Find where the given text appears and provide that cell's center as (x, y) coordinate. 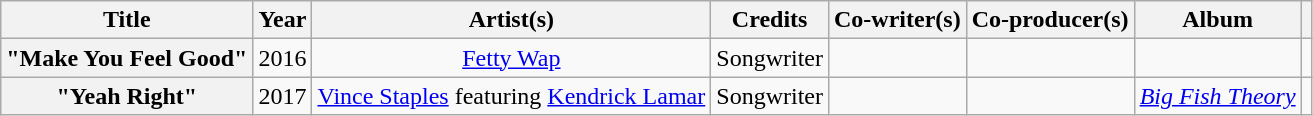
"Make You Feel Good" (127, 58)
"Yeah Right" (127, 96)
Credits (770, 20)
2017 (282, 96)
Co-writer(s) (897, 20)
Year (282, 20)
Vince Staples featuring Kendrick Lamar (512, 96)
Title (127, 20)
Co-producer(s) (1050, 20)
Fetty Wap (512, 58)
Album (1218, 20)
2016 (282, 58)
Big Fish Theory (1218, 96)
Artist(s) (512, 20)
